Identify which cell holds the provided text, then report its (x, y) central coordinate. 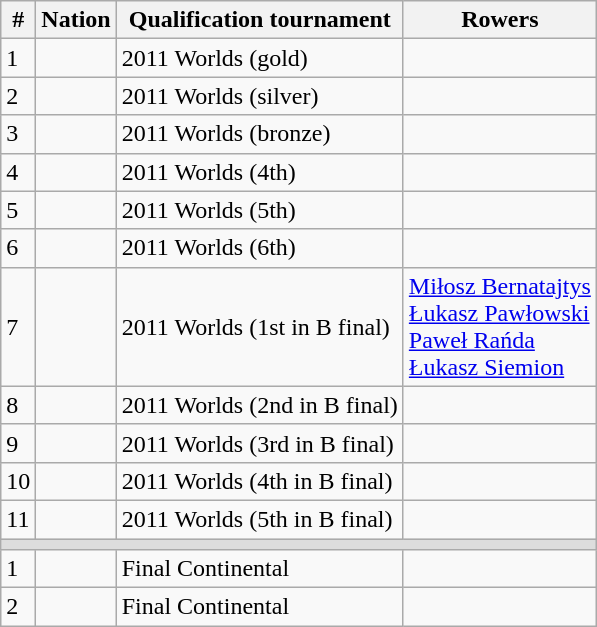
2011 Worlds (silver) (260, 96)
6 (18, 248)
Rowers (500, 20)
2011 Worlds (gold) (260, 58)
3 (18, 134)
5 (18, 210)
Qualification tournament (260, 20)
2011 Worlds (3rd in B final) (260, 443)
8 (18, 405)
2011 Worlds (5th) (260, 210)
2011 Worlds (5th in B final) (260, 519)
7 (18, 326)
2011 Worlds (4th in B final) (260, 481)
10 (18, 481)
2011 Worlds (4th) (260, 172)
2011 Worlds (1st in B final) (260, 326)
Miłosz BernatajtysŁukasz PawłowskiPaweł RańdaŁukasz Siemion (500, 326)
9 (18, 443)
2011 Worlds (bronze) (260, 134)
11 (18, 519)
# (18, 20)
4 (18, 172)
2011 Worlds (2nd in B final) (260, 405)
2011 Worlds (6th) (260, 248)
Nation (76, 20)
